Extract the (x, y) coordinate from the center of the cell holding the provided text.  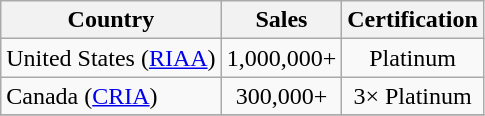
Country (111, 20)
300,000+ (282, 96)
Platinum (413, 58)
Certification (413, 20)
United States (RIAA) (111, 58)
3× Platinum (413, 96)
Sales (282, 20)
1,000,000+ (282, 58)
Canada (CRIA) (111, 96)
